Output the [X, Y] coordinate of the center of the cell containing the given text.  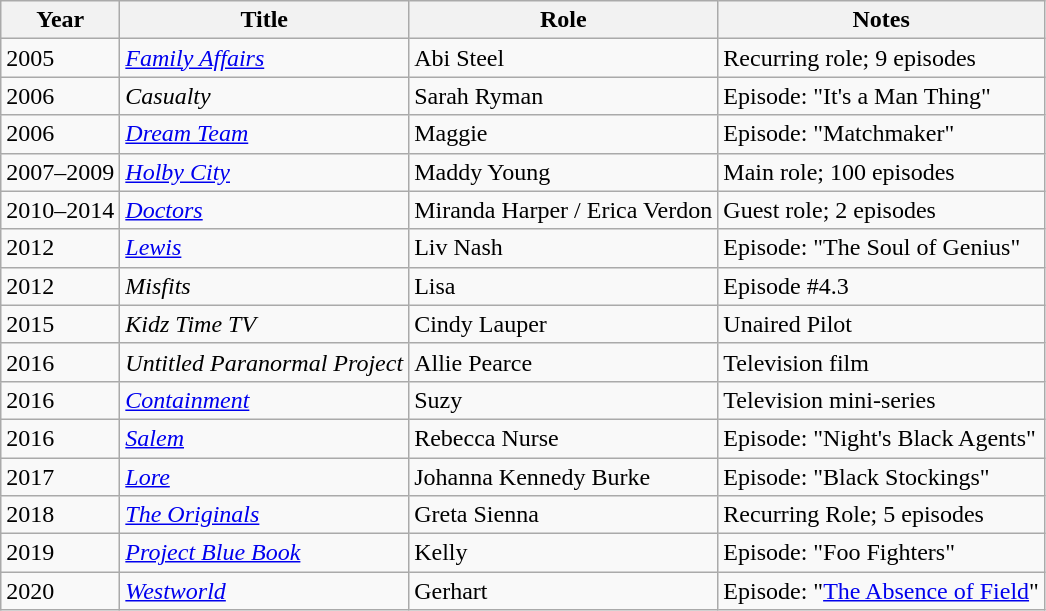
Liv Nash [564, 248]
Greta Sienna [564, 515]
2007–2009 [60, 172]
2020 [60, 591]
2019 [60, 553]
Guest role; 2 episodes [882, 210]
Lisa [564, 286]
Lewis [264, 248]
Untitled Paranormal Project [264, 362]
Kidz Time TV [264, 324]
Episode: "Matchmaker" [882, 134]
Johanna Kennedy Burke [564, 477]
Unaired Pilot [882, 324]
Recurring role; 9 episodes [882, 58]
Containment [264, 400]
Abi Steel [564, 58]
Dream Team [264, 134]
Main role; 100 episodes [882, 172]
2005 [60, 58]
Episode: "It's a Man Thing" [882, 96]
2010–2014 [60, 210]
2015 [60, 324]
Television film [882, 362]
Title [264, 20]
Cindy Lauper [564, 324]
Doctors [264, 210]
Episode #4.3 [882, 286]
Misfits [264, 286]
Maddy Young [564, 172]
Episode: "The Absence of Field" [882, 591]
Gerhart [564, 591]
2018 [60, 515]
Episode: "Black Stockings" [882, 477]
Episode: "Foo Fighters" [882, 553]
Miranda Harper / Erica Verdon [564, 210]
Rebecca Nurse [564, 438]
Episode: "Night's Black Agents" [882, 438]
Allie Pearce [564, 362]
Project Blue Book [264, 553]
The Originals [264, 515]
Holby City [264, 172]
Family Affairs [264, 58]
Notes [882, 20]
Kelly [564, 553]
Lore [264, 477]
Year [60, 20]
Television mini-series [882, 400]
Sarah Ryman [564, 96]
Recurring Role; 5 episodes [882, 515]
Episode: "The Soul of Genius" [882, 248]
Salem [264, 438]
Role [564, 20]
Suzy [564, 400]
Casualty [264, 96]
Maggie [564, 134]
Westworld [264, 591]
2017 [60, 477]
